Pinpoint the cell where the given text exists, returning its (x, y) midpoint coordinate. 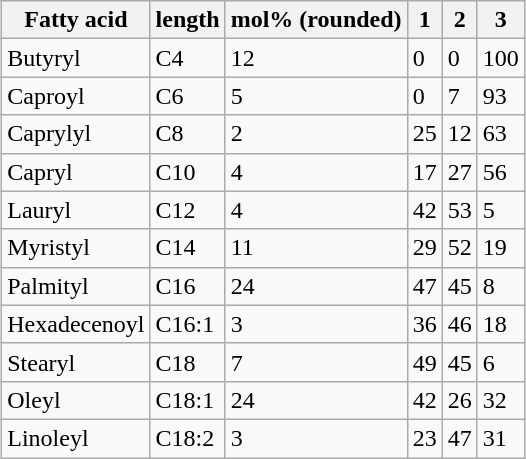
52 (460, 248)
25 (424, 134)
Butyryl (76, 58)
31 (500, 438)
C10 (188, 172)
32 (500, 400)
6 (500, 362)
1 (424, 20)
mol% (rounded) (316, 20)
C6 (188, 96)
19 (500, 248)
100 (500, 58)
8 (500, 286)
C12 (188, 210)
C4 (188, 58)
Linoleyl (76, 438)
C18:2 (188, 438)
18 (500, 324)
Caproyl (76, 96)
17 (424, 172)
C16:1 (188, 324)
Palmityl (76, 286)
46 (460, 324)
Stearyl (76, 362)
Fatty acid (76, 20)
C18 (188, 362)
29 (424, 248)
Oleyl (76, 400)
length (188, 20)
63 (500, 134)
C18:1 (188, 400)
36 (424, 324)
Myristyl (76, 248)
Caprylyl (76, 134)
Hexadecenoyl (76, 324)
53 (460, 210)
93 (500, 96)
56 (500, 172)
C14 (188, 248)
C16 (188, 286)
C8 (188, 134)
Lauryl (76, 210)
26 (460, 400)
11 (316, 248)
27 (460, 172)
23 (424, 438)
Capryl (76, 172)
49 (424, 362)
